Capture the cell that displays the provided text and extract its [X, Y] central coordinate. 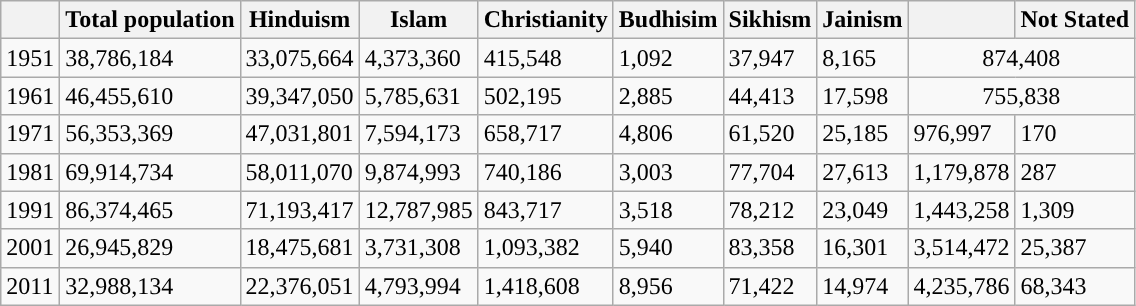
Budhisim [668, 20]
843,717 [546, 210]
2001 [30, 248]
25,387 [1075, 248]
5,940 [668, 248]
415,548 [546, 58]
32,988,134 [150, 286]
8,165 [862, 58]
740,186 [546, 172]
8,956 [668, 286]
Hinduism [300, 20]
Not Stated [1075, 20]
18,475,681 [300, 248]
3,514,472 [962, 248]
83,358 [770, 248]
69,914,734 [150, 172]
1,092 [668, 58]
38,786,184 [150, 58]
Islam [418, 20]
78,212 [770, 210]
86,374,465 [150, 210]
68,343 [1075, 286]
58,011,070 [300, 172]
Christianity [546, 20]
976,997 [962, 134]
4,373,360 [418, 58]
1991 [30, 210]
3,518 [668, 210]
1,309 [1075, 210]
1961 [30, 96]
56,353,369 [150, 134]
46,455,610 [150, 96]
39,347,050 [300, 96]
4,793,994 [418, 286]
7,594,173 [418, 134]
33,075,664 [300, 58]
170 [1075, 134]
1981 [30, 172]
1,443,258 [962, 210]
16,301 [862, 248]
17,598 [862, 96]
1,179,878 [962, 172]
Jainism [862, 20]
2011 [30, 286]
874,408 [1022, 58]
5,785,631 [418, 96]
9,874,993 [418, 172]
2,885 [668, 96]
3,003 [668, 172]
12,787,985 [418, 210]
61,520 [770, 134]
77,704 [770, 172]
502,195 [546, 96]
47,031,801 [300, 134]
22,376,051 [300, 286]
44,413 [770, 96]
1,093,382 [546, 248]
1971 [30, 134]
287 [1075, 172]
1,418,608 [546, 286]
658,717 [546, 134]
26,945,829 [150, 248]
Total population [150, 20]
3,731,308 [418, 248]
Sikhism [770, 20]
4,806 [668, 134]
27,613 [862, 172]
71,193,417 [300, 210]
71,422 [770, 286]
1951 [30, 58]
25,185 [862, 134]
4,235,786 [962, 286]
14,974 [862, 286]
37,947 [770, 58]
23,049 [862, 210]
755,838 [1022, 96]
